From the cell containing the given text, extract its center point as (X, Y) coordinate. 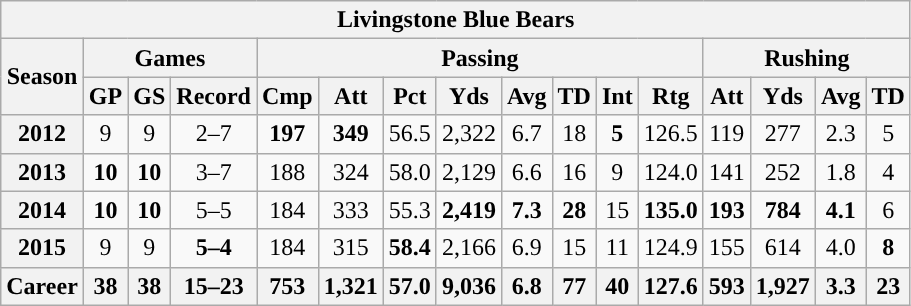
277 (782, 134)
6.8 (526, 286)
124.0 (670, 172)
197 (287, 134)
119 (726, 134)
3–7 (214, 172)
56.5 (410, 134)
16 (574, 172)
4.1 (840, 210)
614 (782, 248)
18 (574, 134)
141 (726, 172)
9,036 (468, 286)
7.3 (526, 210)
11 (617, 248)
753 (287, 286)
126.5 (670, 134)
Livingstone Blue Bears (456, 20)
4 (888, 172)
2–7 (214, 134)
15–23 (214, 286)
5–4 (214, 248)
55.3 (410, 210)
2,419 (468, 210)
333 (350, 210)
57.0 (410, 286)
6.6 (526, 172)
6.9 (526, 248)
2012 (42, 134)
4.0 (840, 248)
58.4 (410, 248)
2,166 (468, 248)
2014 (42, 210)
784 (782, 210)
593 (726, 286)
6 (888, 210)
349 (350, 134)
77 (574, 286)
2013 (42, 172)
124.9 (670, 248)
2015 (42, 248)
Season (42, 77)
2,322 (468, 134)
Record (214, 96)
Rtg (670, 96)
6.7 (526, 134)
Games (170, 58)
188 (287, 172)
1.8 (840, 172)
Cmp (287, 96)
2,129 (468, 172)
8 (888, 248)
58.0 (410, 172)
40 (617, 286)
28 (574, 210)
GS (150, 96)
Int (617, 96)
1,927 (782, 286)
Pct (410, 96)
135.0 (670, 210)
Career (42, 286)
Passing (480, 58)
23 (888, 286)
315 (350, 248)
1,321 (350, 286)
193 (726, 210)
324 (350, 172)
155 (726, 248)
2.3 (840, 134)
Rushing (806, 58)
3.3 (840, 286)
5–5 (214, 210)
252 (782, 172)
GP (105, 96)
127.6 (670, 286)
